Return (X, Y) of the center of cell containing provided text 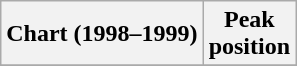
Chart (1998–1999) (102, 34)
Peakposition (249, 34)
